Provide the [x, y] coordinate of the cell's center where the given text is located.  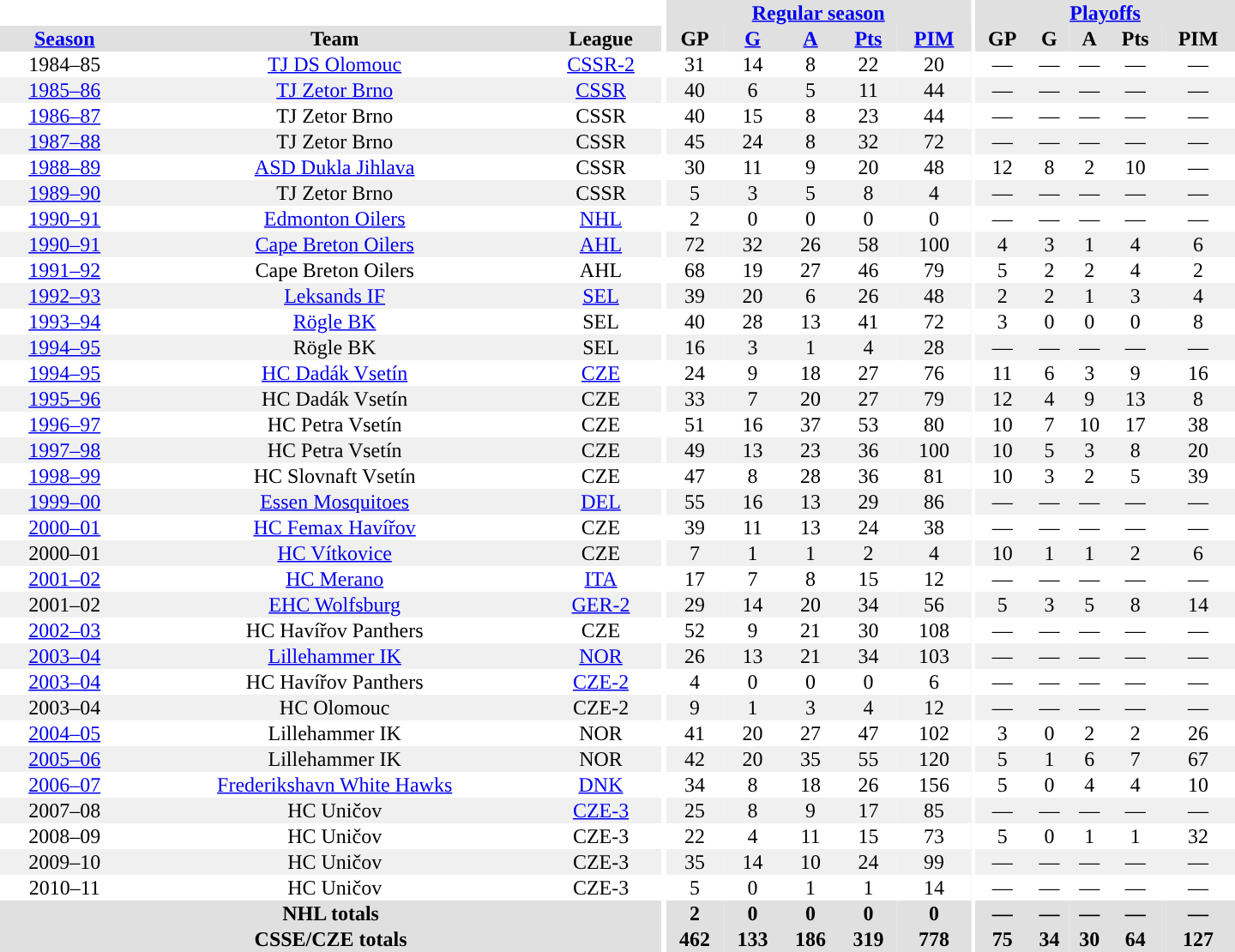
156 [934, 785]
19 [753, 270]
76 [934, 373]
1992–93 [64, 296]
Playoffs [1105, 13]
45 [695, 142]
99 [934, 862]
462 [695, 939]
1989–90 [64, 193]
TJ DS Olomouc [334, 64]
Leksands IF [334, 296]
64 [1136, 939]
73 [934, 836]
CSSE/CZE totals [331, 939]
33 [695, 399]
42 [695, 759]
2006–07 [64, 785]
GER-2 [600, 605]
103 [934, 656]
NHL [600, 219]
25 [695, 810]
37 [810, 425]
2008–09 [64, 836]
NHL totals [331, 913]
Edmonton Oilers [334, 219]
46 [868, 270]
HC Merano [334, 579]
2010–11 [64, 888]
31 [695, 64]
67 [1198, 759]
58 [868, 244]
1997–98 [64, 450]
2004–05 [64, 733]
51 [695, 425]
1984–85 [64, 64]
1985–86 [64, 90]
49 [695, 450]
102 [934, 733]
1993–94 [64, 322]
Team [334, 39]
778 [934, 939]
2009–10 [64, 862]
108 [934, 630]
Regular season [818, 13]
53 [868, 425]
HC Vítkovice [334, 553]
DNK [600, 785]
Season [64, 39]
1995–96 [64, 399]
81 [934, 476]
1987–88 [64, 142]
HC Femax Havířov [334, 527]
DEL [600, 502]
CSSR-2 [600, 64]
1991–92 [64, 270]
85 [934, 810]
Frederikshavn White Hawks [334, 785]
75 [1002, 939]
ASD Dukla Jihlava [334, 167]
319 [868, 939]
ITA [600, 579]
2005–06 [64, 759]
1996–97 [64, 425]
133 [753, 939]
League [600, 39]
HC Slovnaft Vsetín [334, 476]
1998–99 [64, 476]
127 [1198, 939]
86 [934, 502]
1999–00 [64, 502]
186 [810, 939]
1988–89 [64, 167]
EHC Wolfsburg [334, 605]
56 [934, 605]
Essen Mosquitoes [334, 502]
2002–03 [64, 630]
120 [934, 759]
68 [695, 270]
2007–08 [64, 810]
HC Olomouc [334, 708]
1986–87 [64, 116]
52 [695, 630]
80 [934, 425]
